Extract the (X, Y) coordinate from the center of the cell holding the provided text.  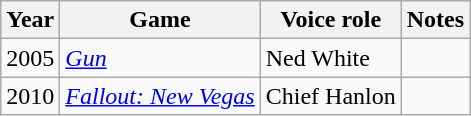
Year (30, 20)
2010 (30, 96)
Ned White (330, 58)
Game (160, 20)
Voice role (330, 20)
Chief Hanlon (330, 96)
Fallout: New Vegas (160, 96)
Notes (435, 20)
2005 (30, 58)
Gun (160, 58)
